Return [x, y] of the center of cell containing provided text 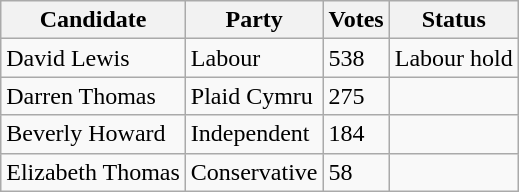
Plaid Cymru [254, 96]
Independent [254, 134]
Status [454, 20]
Darren Thomas [94, 96]
Candidate [94, 20]
Beverly Howard [94, 134]
Conservative [254, 172]
Labour hold [454, 58]
538 [356, 58]
58 [356, 172]
Votes [356, 20]
David Lewis [94, 58]
184 [356, 134]
Elizabeth Thomas [94, 172]
Party [254, 20]
Labour [254, 58]
275 [356, 96]
